Return the [X, Y] coordinate for the center point of the cell that contains the specified text.  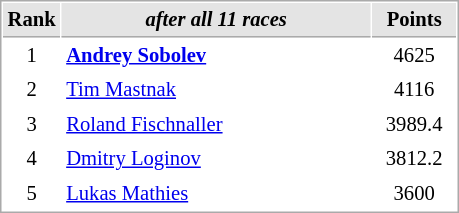
Points [414, 20]
4625 [414, 56]
1 [32, 56]
Tim Mastnak [216, 90]
Andrey Sobolev [216, 56]
3 [32, 124]
5 [32, 194]
after all 11 races [216, 20]
4116 [414, 90]
4 [32, 158]
Roland Fischnaller [216, 124]
3600 [414, 194]
Rank [32, 20]
Lukas Mathies [216, 194]
3989.4 [414, 124]
3812.2 [414, 158]
2 [32, 90]
Dmitry Loginov [216, 158]
